Extract the [x, y] coordinate from the center of the cell holding the provided text.  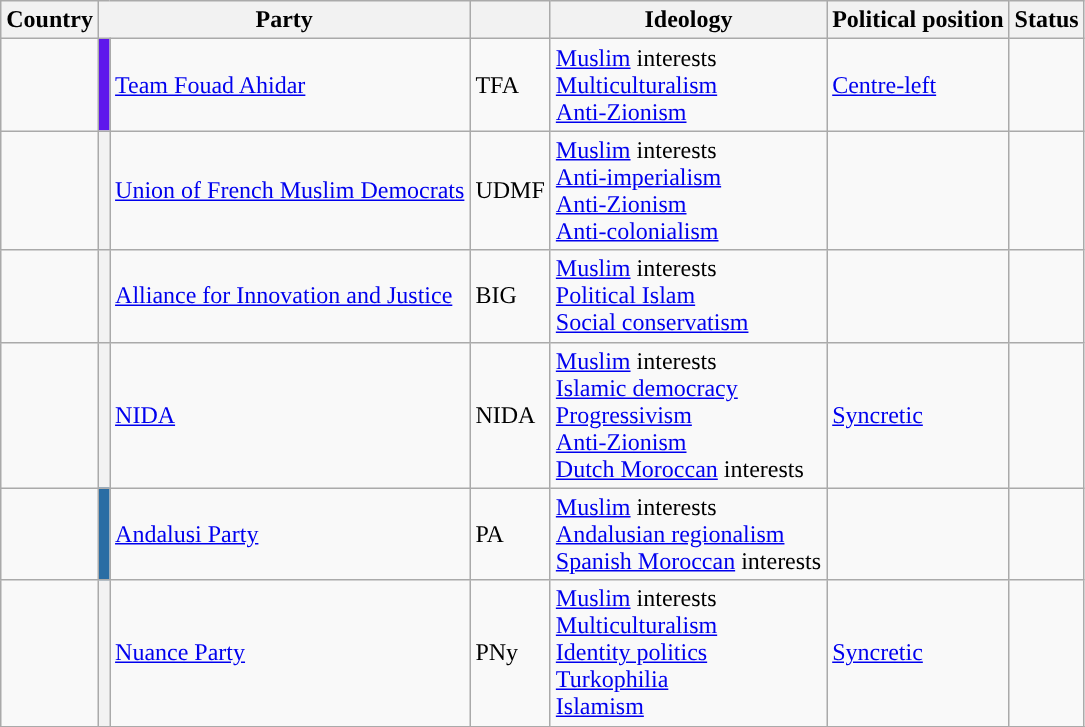
Party [284, 20]
BIG [510, 296]
PNy [510, 653]
Muslim interestsAnti-imperialismAnti-ZionismAnti-colonialism [688, 190]
Muslim interestsMulticulturalismAnti-Zionism [688, 85]
Status [1046, 20]
Centre-left [918, 85]
Muslim interestsAndalusian regionalismSpanish Moroccan interests [688, 534]
Team Fouad Ahidar [290, 85]
Nuance Party [290, 653]
Muslim interestsPolitical IslamSocial conservatism [688, 296]
Muslim interestsIslamic democracyProgressivismAnti-ZionismDutch Moroccan interests [688, 415]
Country [50, 20]
UDMF [510, 190]
Alliance for Innovation and Justice [290, 296]
Andalusi Party [290, 534]
Union of French Muslim Democrats [290, 190]
PA [510, 534]
Political position [918, 20]
Ideology [688, 20]
Muslim interestsMulticulturalismIdentity politicsTurkophiliaIslamism [688, 653]
TFA [510, 85]
